From the cell containing the given text, extract its center point as [x, y] coordinate. 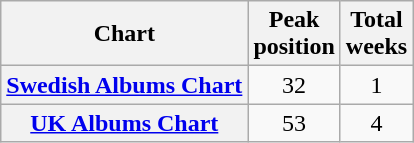
UK Albums Chart [124, 123]
Totalweeks [376, 34]
Chart [124, 34]
32 [294, 85]
53 [294, 123]
Peakposition [294, 34]
Swedish Albums Chart [124, 85]
4 [376, 123]
1 [376, 85]
